Find where the given text appears and provide that cell's center as (x, y) coordinate. 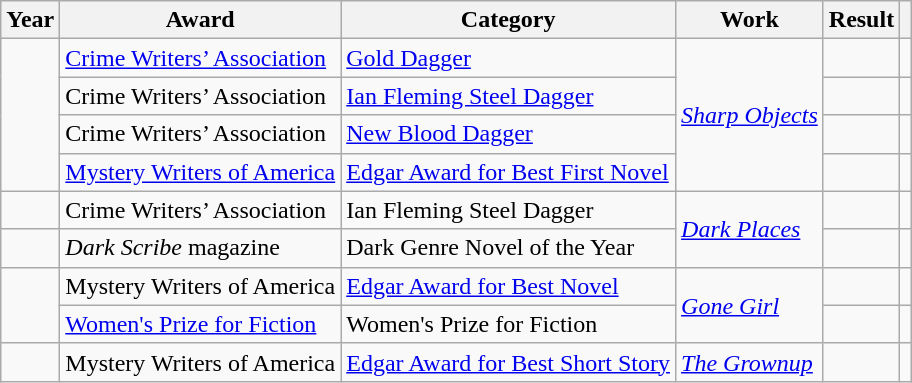
Work (750, 20)
Sharp Objects (750, 115)
Gold Dagger (508, 58)
Gone Girl (750, 305)
Edgar Award for Best Novel (508, 286)
The Grownup (750, 362)
Dark Places (750, 229)
Dark Scribe magazine (200, 248)
Edgar Award for Best First Novel (508, 172)
New Blood Dagger (508, 134)
Category (508, 20)
Award (200, 20)
Edgar Award for Best Short Story (508, 362)
Dark Genre Novel of the Year (508, 248)
Year (30, 20)
Result (861, 20)
